From the cell containing the given text, extract its center point as (x, y) coordinate. 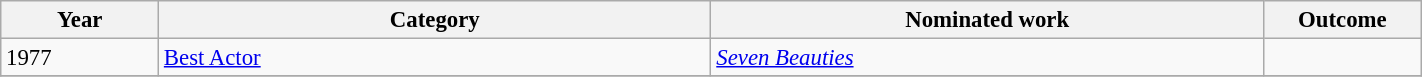
Nominated work (987, 20)
Best Actor (435, 58)
1977 (80, 58)
Category (435, 20)
Seven Beauties (987, 58)
Outcome (1342, 20)
Year (80, 20)
